Determine the (X, Y) coordinate at the center of the cell enclosing the given text.  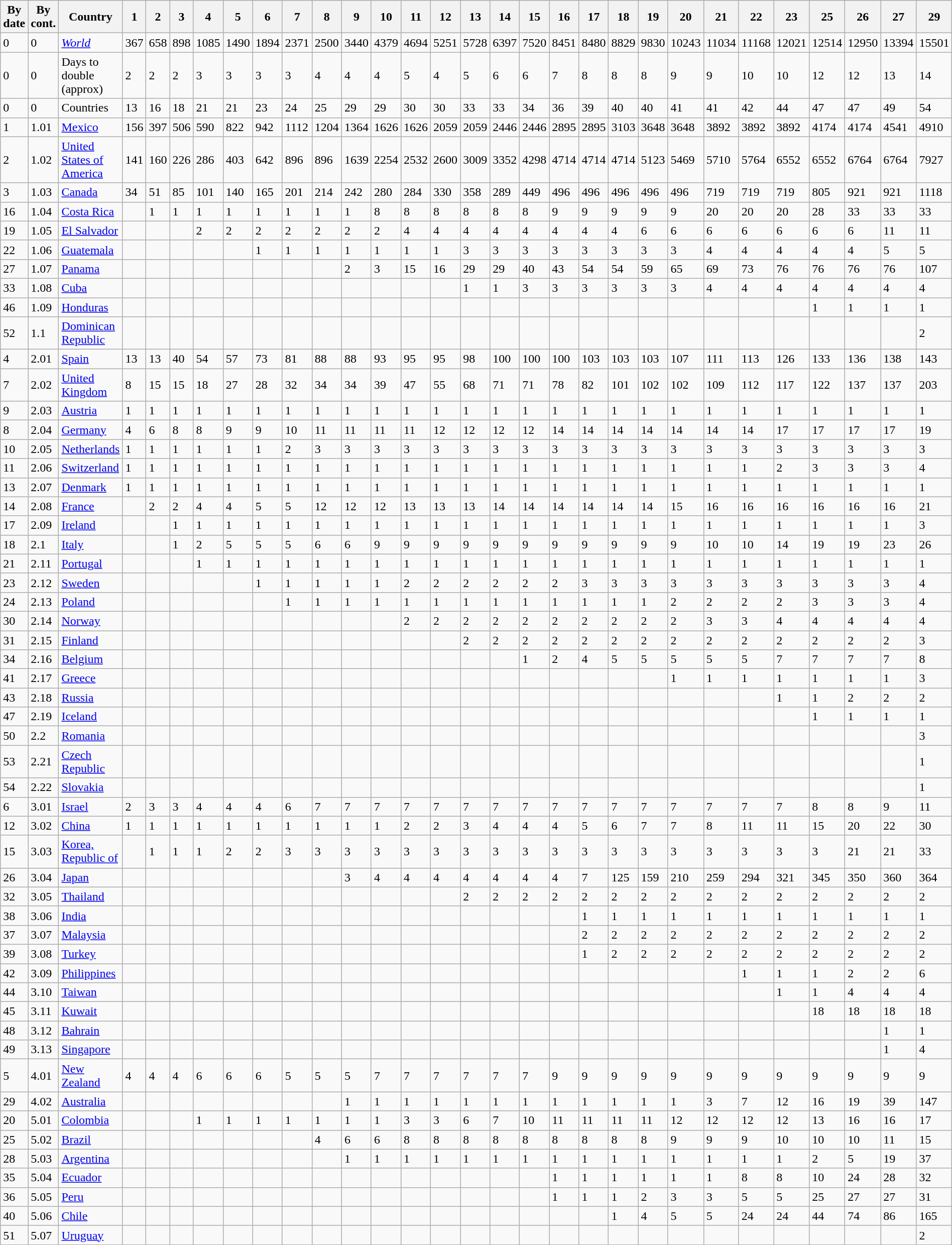
Ecuador (90, 1178)
11034 (721, 43)
Korea, Republic of (90, 852)
345 (827, 877)
3.11 (43, 1011)
Spain (90, 359)
53 (14, 761)
3.10 (43, 992)
822 (238, 127)
Austria (90, 411)
8480 (593, 43)
11168 (756, 43)
Country (90, 17)
Poland (90, 602)
38 (14, 916)
1112 (297, 127)
898 (182, 43)
117 (791, 385)
Greece (90, 678)
136 (863, 359)
2.19 (43, 717)
1490 (238, 43)
2.05 (43, 449)
5123 (653, 160)
3.04 (43, 877)
3.07 (43, 935)
United Kingdom (90, 385)
Australia (90, 1101)
Israel (90, 807)
65 (686, 269)
World (90, 43)
3.05 (43, 896)
Mexico (90, 127)
5.05 (43, 1197)
203 (934, 385)
2371 (297, 43)
3.13 (43, 1050)
1364 (356, 127)
3.12 (43, 1031)
69 (721, 269)
1.07 (43, 269)
50 (14, 736)
5.06 (43, 1216)
2.2 (43, 736)
4694 (416, 43)
2.09 (43, 525)
242 (356, 192)
2600 (446, 160)
Uruguay (90, 1235)
United States of America (90, 160)
Denmark (90, 487)
Singapore (90, 1050)
Peru (90, 1197)
2.22 (43, 787)
2.08 (43, 506)
59 (653, 269)
El Salvador (90, 231)
46 (14, 307)
Kuwait (90, 1011)
45 (14, 1011)
280 (386, 192)
12021 (791, 43)
By date (14, 17)
4910 (934, 127)
642 (267, 160)
403 (238, 160)
Germany (90, 430)
3.03 (43, 852)
3352 (505, 160)
1085 (208, 43)
350 (863, 877)
35 (14, 1178)
1.03 (43, 192)
113 (756, 359)
15501 (934, 43)
Japan (90, 877)
Panama (90, 269)
141 (135, 160)
By cont. (43, 17)
805 (827, 192)
6397 (505, 43)
590 (208, 127)
2532 (416, 160)
259 (721, 877)
214 (326, 192)
Days to double (approx) (90, 75)
147 (934, 1101)
Romania (90, 736)
12950 (863, 43)
Costa Rica (90, 211)
India (90, 916)
Chile (90, 1216)
1.01 (43, 127)
57 (238, 359)
1.02 (43, 160)
Russia (90, 698)
4379 (386, 43)
1.04 (43, 211)
Honduras (90, 307)
2.21 (43, 761)
289 (505, 192)
Cuba (90, 288)
658 (158, 43)
55 (446, 385)
68 (475, 385)
2.07 (43, 487)
Netherlands (90, 449)
133 (827, 359)
8829 (624, 43)
Countries (90, 108)
Thailand (90, 896)
4.01 (43, 1076)
143 (934, 359)
2.1 (43, 544)
New Zealand (90, 1076)
126 (791, 359)
9830 (653, 43)
3.08 (43, 954)
7520 (534, 43)
Slovakia (90, 787)
81 (297, 359)
4.02 (43, 1101)
3.09 (43, 973)
78 (564, 385)
2.04 (43, 430)
5.07 (43, 1235)
France (90, 506)
12514 (827, 43)
5.01 (43, 1120)
140 (238, 192)
74 (863, 1216)
226 (182, 160)
Finland (90, 640)
Italy (90, 544)
2.16 (43, 659)
52 (14, 333)
159 (653, 877)
10243 (686, 43)
360 (899, 877)
2.11 (43, 563)
Malaysia (90, 935)
358 (475, 192)
2.03 (43, 411)
86 (899, 1216)
5.03 (43, 1159)
4541 (899, 127)
Iceland (90, 717)
109 (721, 385)
85 (182, 192)
Colombia (90, 1120)
3.01 (43, 807)
201 (297, 192)
Bahrain (90, 1031)
3.02 (43, 826)
2.01 (43, 359)
98 (475, 359)
3440 (356, 43)
294 (756, 877)
210 (686, 877)
8451 (564, 43)
397 (158, 127)
367 (135, 43)
Argentina (90, 1159)
4298 (534, 160)
506 (182, 127)
7927 (934, 160)
449 (534, 192)
1.09 (43, 307)
2.13 (43, 602)
112 (756, 385)
1.08 (43, 288)
Canada (90, 192)
2.06 (43, 468)
5469 (686, 160)
Taiwan (90, 992)
942 (267, 127)
13394 (899, 43)
111 (721, 359)
2.12 (43, 583)
82 (593, 385)
1.1 (43, 333)
Ireland (90, 525)
2500 (326, 43)
5710 (721, 160)
5.02 (43, 1140)
Switzerland (90, 468)
1.05 (43, 231)
2.15 (43, 640)
321 (791, 877)
1.06 (43, 250)
Sweden (90, 583)
Belgium (90, 659)
125 (624, 877)
330 (446, 192)
China (90, 826)
Portugal (90, 563)
48 (14, 1031)
1204 (326, 127)
Turkey (90, 954)
Dominican Republic (90, 333)
93 (386, 359)
5728 (475, 43)
286 (208, 160)
1894 (267, 43)
156 (135, 127)
5251 (446, 43)
364 (934, 877)
2.02 (43, 385)
Philippines (90, 973)
3.06 (43, 916)
2254 (386, 160)
5764 (756, 160)
Norway (90, 621)
Czech Republic (90, 761)
5.04 (43, 1178)
3009 (475, 160)
2.18 (43, 698)
138 (899, 359)
122 (827, 385)
160 (158, 160)
1118 (934, 192)
2.14 (43, 621)
Brazil (90, 1140)
284 (416, 192)
Guatemala (90, 250)
1639 (356, 160)
3103 (624, 127)
2.17 (43, 678)
